Provide the (x, y) coordinate of the cell's center where the given text is located.  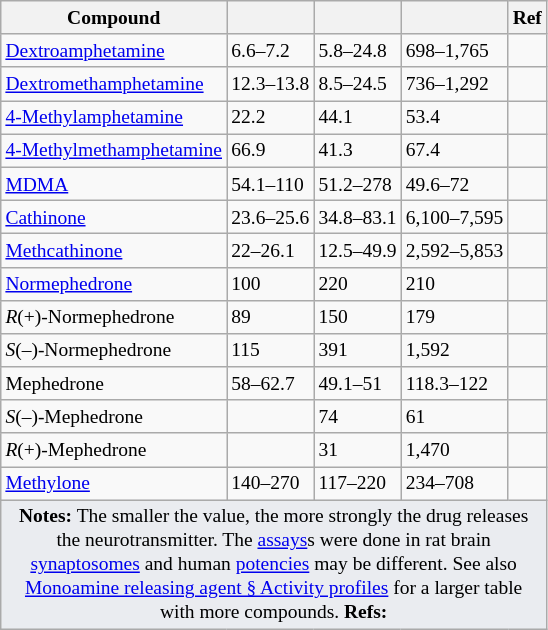
12.3–13.8 (270, 84)
2,592–5,853 (454, 250)
100 (270, 284)
44.1 (358, 118)
49.6–72 (454, 184)
6,100–7,595 (454, 216)
6.6–7.2 (270, 50)
150 (358, 316)
Dextromethamphetamine (114, 84)
698–1,765 (454, 50)
MDMA (114, 184)
58–62.7 (270, 384)
5.8–24.8 (358, 50)
49.1–51 (358, 384)
4-Methylamphetamine (114, 118)
Compound (114, 18)
736–1,292 (454, 84)
R(+)-Normephedrone (114, 316)
Normephedrone (114, 284)
41.3 (358, 150)
22.2 (270, 118)
Dextroamphetamine (114, 50)
4-Methylmethamphetamine (114, 150)
22–26.1 (270, 250)
61 (454, 416)
Mephedrone (114, 384)
S(–)-Mephedrone (114, 416)
53.4 (454, 118)
1,470 (454, 450)
74 (358, 416)
Cathinone (114, 216)
89 (270, 316)
R(+)-Mephedrone (114, 450)
391 (358, 350)
115 (270, 350)
Methylone (114, 484)
118.3–122 (454, 384)
54.1–110 (270, 184)
8.5–24.5 (358, 84)
Ref (528, 18)
179 (454, 316)
140–270 (270, 484)
210 (454, 284)
Methcathinone (114, 250)
12.5–49.9 (358, 250)
1,592 (454, 350)
23.6–25.6 (270, 216)
51.2–278 (358, 184)
66.9 (270, 150)
31 (358, 450)
67.4 (454, 150)
234–708 (454, 484)
34.8–83.1 (358, 216)
220 (358, 284)
117–220 (358, 484)
S(–)-Normephedrone (114, 350)
